Find where the given text appears and provide that cell's center as (X, Y) coordinate. 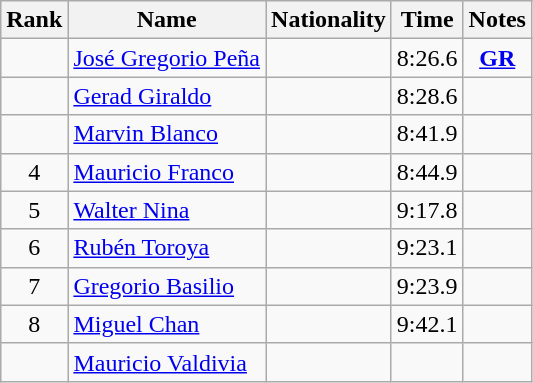
Gregorio Basilio (167, 286)
9:23.1 (427, 248)
9:23.9 (427, 286)
Notes (497, 20)
9:42.1 (427, 324)
8 (34, 324)
8:28.6 (427, 96)
7 (34, 286)
Walter Nina (167, 210)
José Gregorio Peña (167, 58)
Rank (34, 20)
4 (34, 172)
Marvin Blanco (167, 134)
Rubén Toroya (167, 248)
Nationality (329, 20)
Miguel Chan (167, 324)
8:41.9 (427, 134)
9:17.8 (427, 210)
8:26.6 (427, 58)
Mauricio Franco (167, 172)
5 (34, 210)
Name (167, 20)
Mauricio Valdivia (167, 362)
Gerad Giraldo (167, 96)
Time (427, 20)
8:44.9 (427, 172)
GR (497, 58)
6 (34, 248)
